Provide the (X, Y) coordinate of the cell's center where the given text is located.  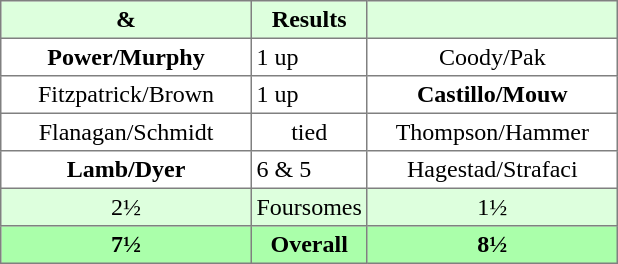
tied (309, 132)
Foursomes (309, 207)
7½ (126, 245)
Hagestad/Strafaci (492, 170)
Coody/Pak (492, 57)
Overall (309, 245)
Lamb/Dyer (126, 170)
Power/Murphy (126, 57)
Fitzpatrick/Brown (126, 95)
2½ (126, 207)
Flanagan/Schmidt (126, 132)
Castillo/Mouw (492, 95)
Results (309, 20)
6 & 5 (309, 170)
8½ (492, 245)
Thompson/Hammer (492, 132)
& (126, 20)
1½ (492, 207)
